Return [X, Y] of the center of cell containing provided text 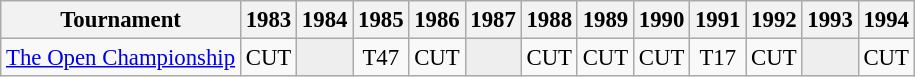
1983 [268, 20]
T47 [381, 58]
1993 [830, 20]
1992 [774, 20]
T17 [718, 58]
1988 [549, 20]
1994 [886, 20]
1989 [605, 20]
1991 [718, 20]
1984 [325, 20]
1986 [437, 20]
The Open Championship [121, 58]
1990 [661, 20]
1987 [493, 20]
1985 [381, 20]
Tournament [121, 20]
